Pinpoint the cell where the given text exists, returning its [x, y] midpoint coordinate. 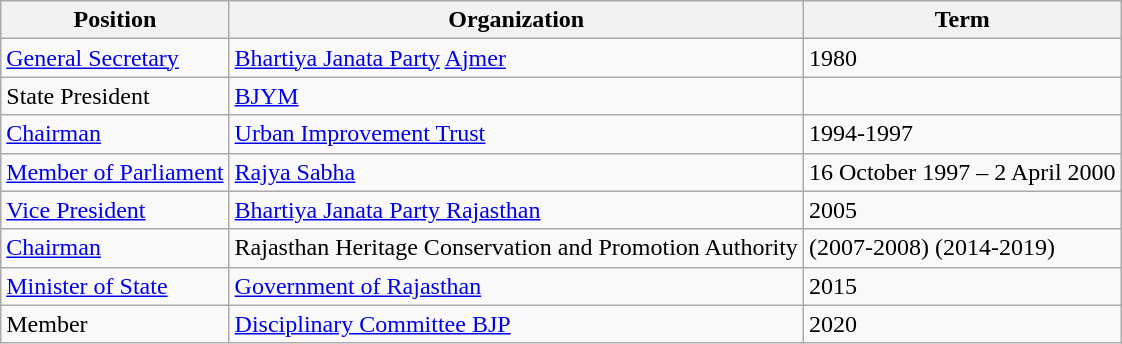
General Secretary [115, 58]
Position [115, 20]
16 October 1997 – 2 April 2000 [962, 172]
2005 [962, 210]
2015 [962, 286]
Urban Improvement Trust [516, 134]
State President [115, 96]
Disciplinary Committee BJP [516, 324]
BJYM [516, 96]
1980 [962, 58]
Member of Parliament [115, 172]
Government of Rajasthan [516, 286]
Bhartiya Janata Party Ajmer [516, 58]
(2007-2008) (2014-2019) [962, 248]
Vice President [115, 210]
Minister of State [115, 286]
Rajya Sabha [516, 172]
1994-1997 [962, 134]
Term [962, 20]
Member [115, 324]
Rajasthan Heritage Conservation and Promotion Authority [516, 248]
Bhartiya Janata Party Rajasthan [516, 210]
2020 [962, 324]
Organization [516, 20]
